Capture the cell that displays the provided text and extract its [x, y] central coordinate. 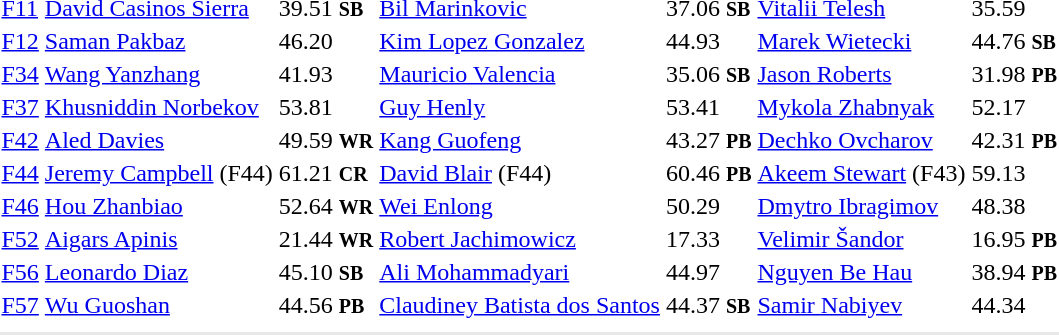
Akeem Stewart (F43) [862, 173]
Kang Guofeng [520, 140]
Guy Henly [520, 107]
Saman Pakbaz [158, 41]
Hou Zhanbiao [158, 206]
F52 [20, 239]
Dmytro Ibragimov [862, 206]
F57 [20, 305]
Mauricio Valencia [520, 74]
21.44 WR [326, 239]
Wu Guoshan [158, 305]
David Blair (F44) [520, 173]
Mykola Zhabnyak [862, 107]
42.31 PB [1014, 140]
Khusniddin Norbekov [158, 107]
F34 [20, 74]
Wei Enlong [520, 206]
41.93 [326, 74]
Claudiney Batista dos Santos [520, 305]
F56 [20, 272]
Jason Roberts [862, 74]
59.13 [1014, 173]
45.10 SB [326, 272]
Robert Jachimowicz [520, 239]
Marek Wietecki [862, 41]
49.59 WR [326, 140]
F46 [20, 206]
52.17 [1014, 107]
Kim Lopez Gonzalez [520, 41]
31.98 PB [1014, 74]
44.56 PB [326, 305]
61.21 CR [326, 173]
38.94 PB [1014, 272]
16.95 PB [1014, 239]
Dechko Ovcharov [862, 140]
44.76 SB [1014, 41]
Aigars Apinis [158, 239]
48.38 [1014, 206]
53.41 [708, 107]
Ali Mohammadyari [520, 272]
Nguyen Be Hau [862, 272]
Velimir Šandor [862, 239]
43.27 PB [708, 140]
44.34 [1014, 305]
17.33 [708, 239]
35.06 SB [708, 74]
44.37 SB [708, 305]
Jeremy Campbell (F44) [158, 173]
60.46 PB [708, 173]
Wang Yanzhang [158, 74]
Samir Nabiyev [862, 305]
46.20 [326, 41]
F44 [20, 173]
52.64 WR [326, 206]
F12 [20, 41]
44.97 [708, 272]
53.81 [326, 107]
Aled Davies [158, 140]
44.93 [708, 41]
F42 [20, 140]
Leonardo Diaz [158, 272]
50.29 [708, 206]
F37 [20, 107]
